Search for the cell housing the specified text and yield its [X, Y] center coordinate. 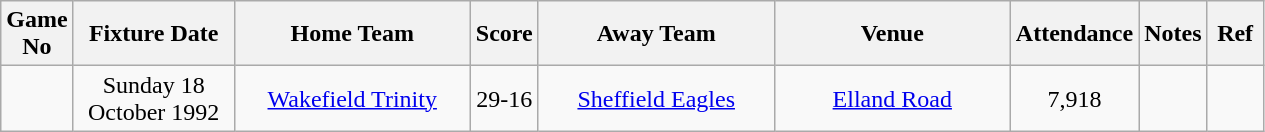
7,918 [1074, 98]
Score [504, 34]
Away Team [656, 34]
Fixture Date [154, 34]
Ref [1235, 34]
Elland Road [892, 98]
Attendance [1074, 34]
Notes [1173, 34]
Sheffield Eagles [656, 98]
Wakefield Trinity [352, 98]
Venue [892, 34]
29-16 [504, 98]
Home Team [352, 34]
Game No [37, 34]
Sunday 18 October 1992 [154, 98]
